Pinpoint the cell where the given text exists, returning its [x, y] midpoint coordinate. 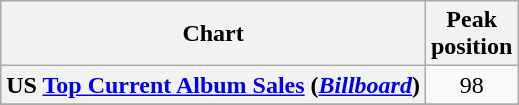
98 [471, 85]
Chart [214, 34]
US Top Current Album Sales (Billboard) [214, 85]
Peakposition [471, 34]
